Scan for the cell matching the given text and deliver its [x, y] coordinate at center. 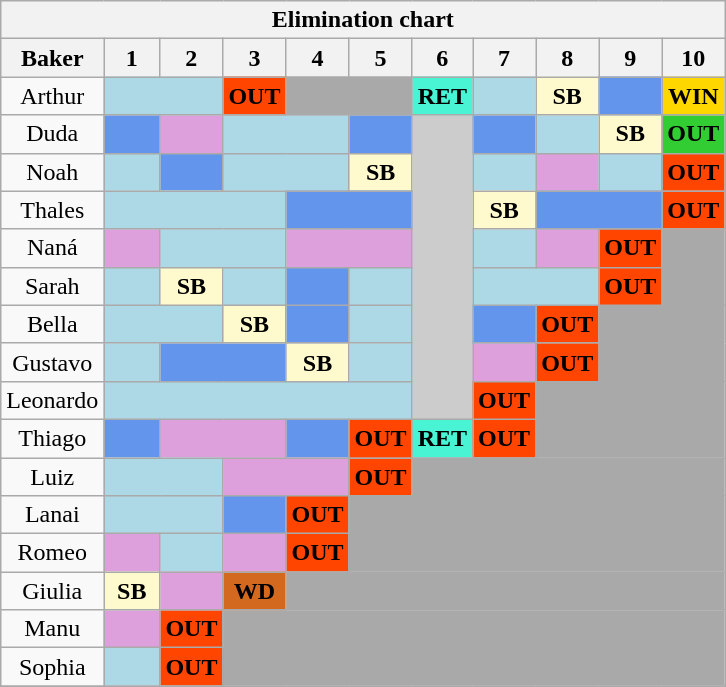
2 [192, 58]
4 [318, 58]
Arthur [52, 96]
5 [380, 58]
7 [504, 58]
1 [132, 58]
Leonardo [52, 400]
Noah [52, 172]
Sarah [52, 286]
Manu [52, 629]
9 [630, 58]
Duda [52, 134]
Luiz [52, 477]
Gustavo [52, 362]
6 [442, 58]
Giulia [52, 591]
WD [254, 591]
10 [694, 58]
Sophia [52, 667]
Romeo [52, 553]
Thales [52, 210]
Thiago [52, 438]
Elimination chart [363, 20]
Baker [52, 58]
Bella [52, 324]
Naná [52, 248]
Lanai [52, 515]
WIN [694, 96]
8 [568, 58]
3 [254, 58]
